Pinpoint the cell where the given text exists, returning its (x, y) midpoint coordinate. 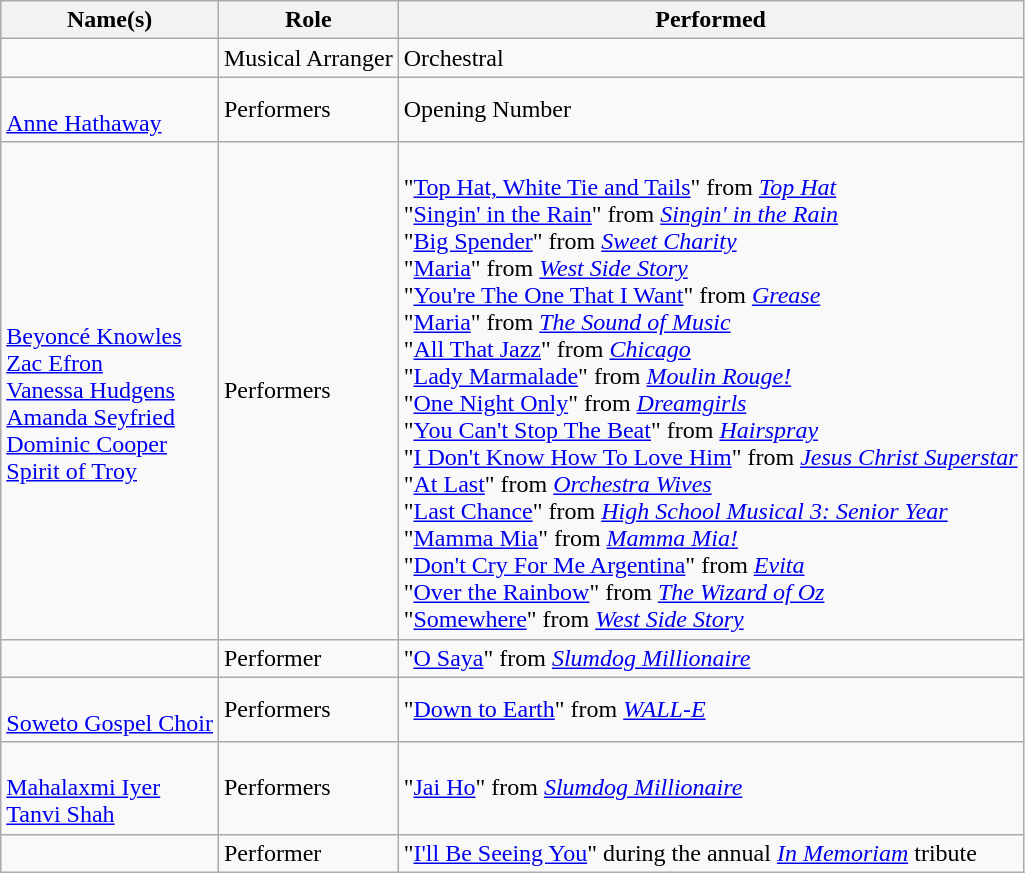
"Down to Earth" from WALL-E (710, 710)
"Jai Ho" from Slumdog Millionaire (710, 788)
Musical Arranger (308, 58)
Orchestral (710, 58)
"I'll Be Seeing You" during the annual In Memoriam tribute (710, 853)
Name(s) (110, 20)
Role (308, 20)
"O Saya" from Slumdog Millionaire (710, 658)
Beyoncé KnowlesZac EfronVanessa HudgensAmanda SeyfriedDominic CooperSpirit of Troy (110, 390)
Anne Hathaway (110, 110)
Performed (710, 20)
Soweto Gospel Choir (110, 710)
Mahalaxmi IyerTanvi Shah (110, 788)
Opening Number (710, 110)
